Output the [X, Y] coordinate of the center of the cell containing the given text.  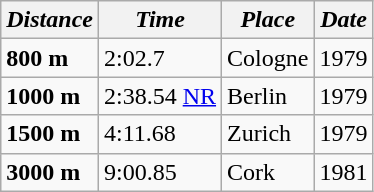
2:38.54 NR [160, 96]
1500 m [50, 134]
1000 m [50, 96]
Distance [50, 20]
1981 [344, 172]
Berlin [268, 96]
Time [160, 20]
3000 m [50, 172]
Cologne [268, 58]
4:11.68 [160, 134]
Cork [268, 172]
800 m [50, 58]
2:02.7 [160, 58]
Place [268, 20]
Zurich [268, 134]
9:00.85 [160, 172]
Date [344, 20]
